Detect which cell encompasses the target text, then output its [X, Y] center coordinate. 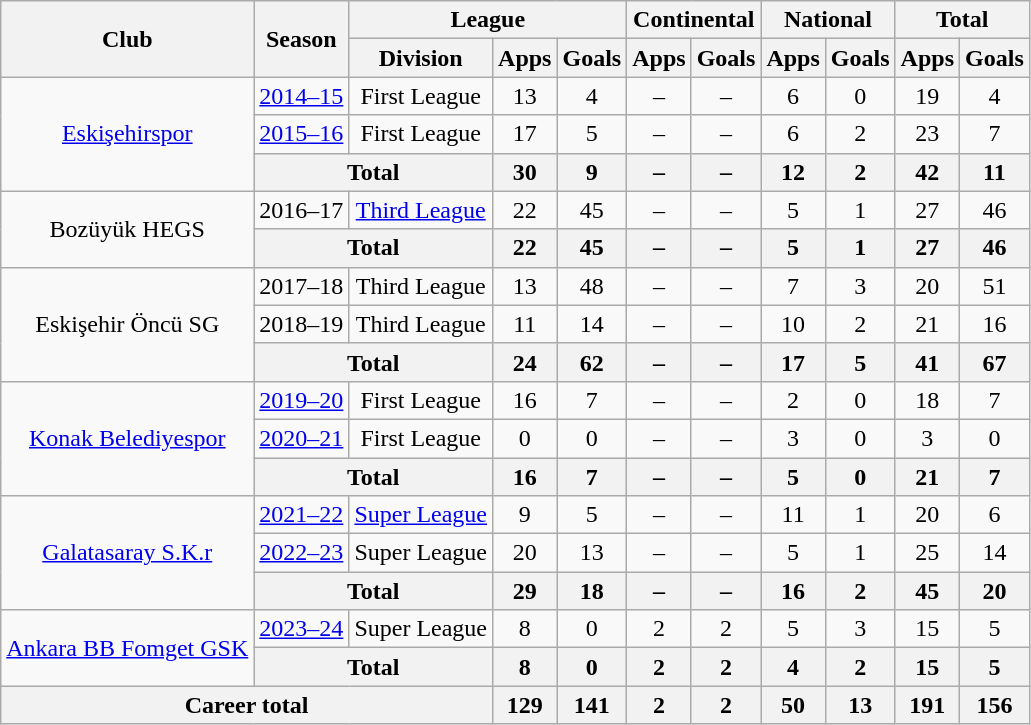
Club [128, 39]
Eskişehir Öncü SG [128, 324]
Season [302, 39]
67 [995, 362]
30 [525, 172]
25 [927, 553]
2021–22 [302, 515]
2015–16 [302, 134]
41 [927, 362]
Galatasaray S.K.r [128, 553]
National [828, 20]
2014–15 [302, 96]
24 [525, 362]
2016–17 [302, 210]
Continental [694, 20]
2022–23 [302, 553]
Ankara BB Fomget GSK [128, 648]
10 [793, 324]
191 [927, 705]
Division [421, 58]
51 [995, 286]
129 [525, 705]
42 [927, 172]
Eskişehirspor [128, 134]
2019–20 [302, 400]
23 [927, 134]
156 [995, 705]
19 [927, 96]
141 [592, 705]
48 [592, 286]
2017–18 [302, 286]
12 [793, 172]
29 [525, 591]
League [488, 20]
2018–19 [302, 324]
Konak Belediyespor [128, 438]
Bozüyük HEGS [128, 229]
62 [592, 362]
50 [793, 705]
2023–24 [302, 629]
Career total [247, 705]
2020–21 [302, 438]
